Output the (X, Y) coordinate of the center of the cell containing the given text.  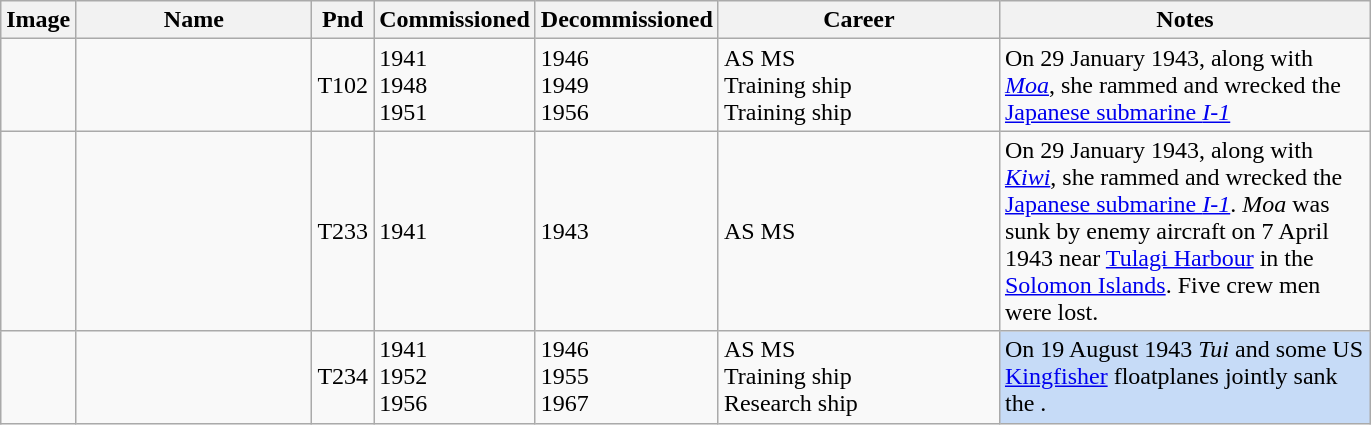
194119481951 (455, 85)
1941 (455, 231)
194119521956 (455, 377)
Career (858, 20)
T234 (343, 377)
AS MS (858, 231)
On 19 August 1943 Tui and some US Kingfisher floatplanes jointly sank the . (1184, 377)
Name (194, 20)
T233 (343, 231)
Decommissioned (626, 20)
Commissioned (455, 20)
Image (38, 20)
AS MSTraining shipResearch ship (858, 377)
Pnd (343, 20)
AS MSTraining shipTraining ship (858, 85)
1943 (626, 231)
On 29 January 1943, along with Moa, she rammed and wrecked the Japanese submarine I-1 (1184, 85)
T102 (343, 85)
194619551967 (626, 377)
194619491956 (626, 85)
Notes (1184, 20)
